Return [X, Y] of the center of cell containing provided text 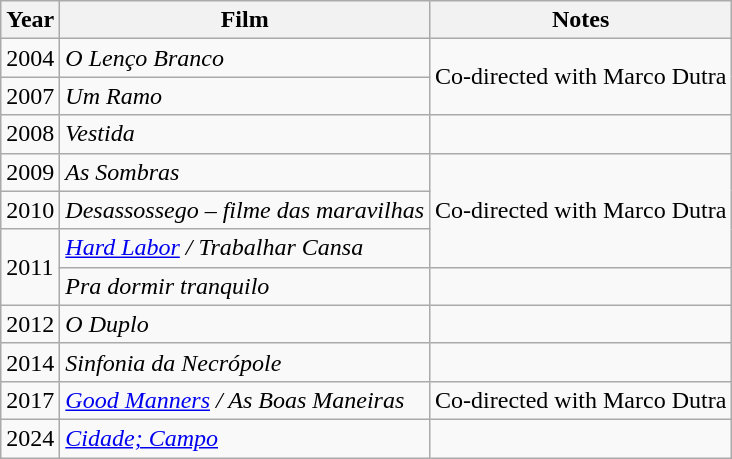
Film [245, 20]
2009 [30, 172]
Vestida [245, 134]
Notes [581, 20]
O Lenço Branco [245, 58]
2011 [30, 267]
2017 [30, 400]
As Sombras [245, 172]
Cidade; Campo [245, 438]
Um Ramo [245, 96]
2010 [30, 210]
Good Manners / As Boas Maneiras [245, 400]
2007 [30, 96]
O Duplo [245, 324]
Pra dormir tranquilo [245, 286]
2012 [30, 324]
Hard Labor / Trabalhar Cansa [245, 248]
2014 [30, 362]
2008 [30, 134]
2004 [30, 58]
Desassossego – filme das maravilhas [245, 210]
2024 [30, 438]
Year [30, 20]
Sinfonia da Necrópole [245, 362]
